Pinpoint the cell where the given text exists, returning its (X, Y) midpoint coordinate. 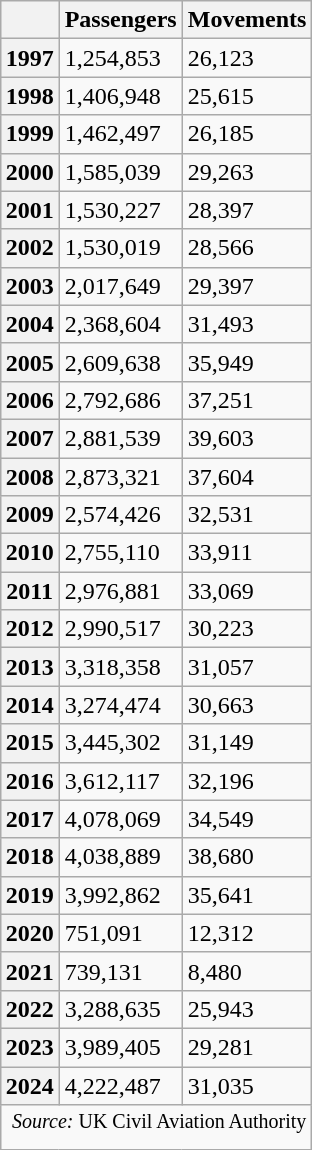
31,057 (247, 667)
35,641 (247, 895)
2010 (30, 553)
739,131 (120, 971)
3,274,474 (120, 705)
35,949 (247, 362)
25,615 (247, 96)
29,281 (247, 1047)
2014 (30, 705)
2007 (30, 438)
3,612,117 (120, 781)
1,585,039 (120, 172)
4,038,889 (120, 857)
31,493 (247, 324)
32,531 (247, 515)
26,123 (247, 58)
2024 (30, 1085)
2000 (30, 172)
34,549 (247, 819)
2008 (30, 477)
2003 (30, 286)
2009 (30, 515)
26,185 (247, 134)
3,318,358 (120, 667)
2018 (30, 857)
2,976,881 (120, 591)
4,222,487 (120, 1085)
2,873,321 (120, 477)
2022 (30, 1009)
2019 (30, 895)
2011 (30, 591)
2002 (30, 248)
3,989,405 (120, 1047)
30,663 (247, 705)
1,254,853 (120, 58)
2021 (30, 971)
3,288,635 (120, 1009)
30,223 (247, 629)
31,149 (247, 743)
8,480 (247, 971)
28,397 (247, 210)
37,604 (247, 477)
2020 (30, 933)
2,990,517 (120, 629)
32,196 (247, 781)
1999 (30, 134)
33,069 (247, 591)
4,078,069 (120, 819)
28,566 (247, 248)
2,792,686 (120, 400)
2004 (30, 324)
12,312 (247, 933)
31,035 (247, 1085)
751,091 (120, 933)
Movements (247, 20)
2023 (30, 1047)
29,263 (247, 172)
3,992,862 (120, 895)
2,755,110 (120, 553)
1,530,019 (120, 248)
2017 (30, 819)
33,911 (247, 553)
1997 (30, 58)
1998 (30, 96)
2005 (30, 362)
38,680 (247, 857)
Source: UK Civil Aviation Authority (156, 1128)
2,017,649 (120, 286)
2013 (30, 667)
2,574,426 (120, 515)
25,943 (247, 1009)
2012 (30, 629)
Passengers (120, 20)
2,881,539 (120, 438)
2015 (30, 743)
2,609,638 (120, 362)
2001 (30, 210)
3,445,302 (120, 743)
39,603 (247, 438)
2006 (30, 400)
1,530,227 (120, 210)
37,251 (247, 400)
2016 (30, 781)
29,397 (247, 286)
1,462,497 (120, 134)
2,368,604 (120, 324)
1,406,948 (120, 96)
